Pinpoint the cell where the given text exists, returning its [x, y] midpoint coordinate. 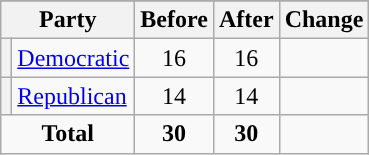
Change [324, 20]
Republican [74, 96]
Before [174, 20]
Democratic [74, 58]
After [246, 20]
Party [68, 20]
Total [68, 134]
